From the cell containing the given text, extract its center point as [x, y] coordinate. 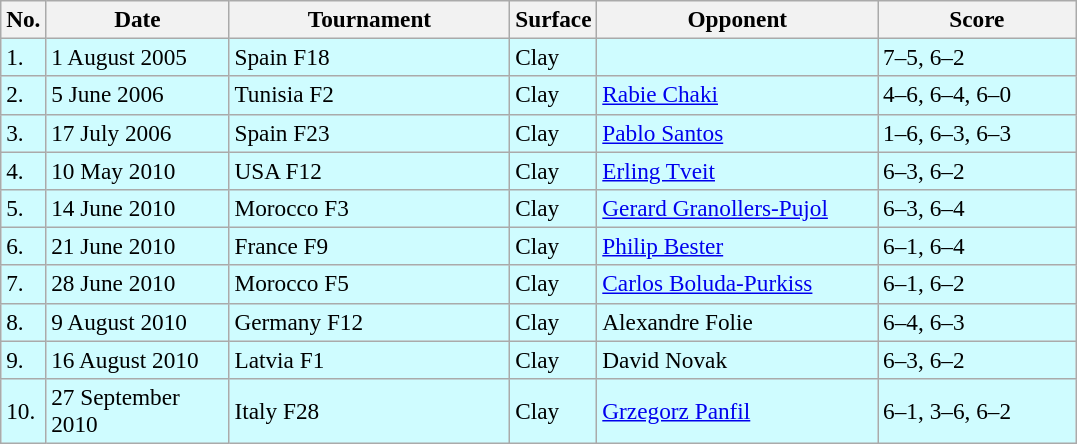
8. [24, 322]
1. [24, 57]
Morocco F3 [370, 208]
Date [138, 19]
Grzegorz Panfil [738, 410]
Germany F12 [370, 322]
USA F12 [370, 170]
9. [24, 359]
1–6, 6–3, 6–3 [977, 133]
7. [24, 284]
Spain F23 [370, 133]
10 May 2010 [138, 170]
Tournament [370, 19]
Italy F28 [370, 410]
1 August 2005 [138, 57]
14 June 2010 [138, 208]
Tunisia F2 [370, 95]
6–1, 3–6, 6–2 [977, 410]
28 June 2010 [138, 284]
27 September 2010 [138, 410]
Spain F18 [370, 57]
David Novak [738, 359]
6. [24, 246]
3. [24, 133]
Morocco F5 [370, 284]
Carlos Boluda-Purkiss [738, 284]
Score [977, 19]
21 June 2010 [138, 246]
Opponent [738, 19]
6–1, 6–4 [977, 246]
7–5, 6–2 [977, 57]
6–1, 6–2 [977, 284]
Rabie Chaki [738, 95]
Latvia F1 [370, 359]
16 August 2010 [138, 359]
France F9 [370, 246]
10. [24, 410]
5. [24, 208]
Surface [554, 19]
2. [24, 95]
6–3, 6–4 [977, 208]
9 August 2010 [138, 322]
Gerard Granollers-Pujol [738, 208]
17 July 2006 [138, 133]
Alexandre Folie [738, 322]
Erling Tveit [738, 170]
Pablo Santos [738, 133]
Philip Bester [738, 246]
6–4, 6–3 [977, 322]
4–6, 6–4, 6–0 [977, 95]
4. [24, 170]
5 June 2006 [138, 95]
No. [24, 19]
